Identify which cell holds the provided text, then report its [x, y] central coordinate. 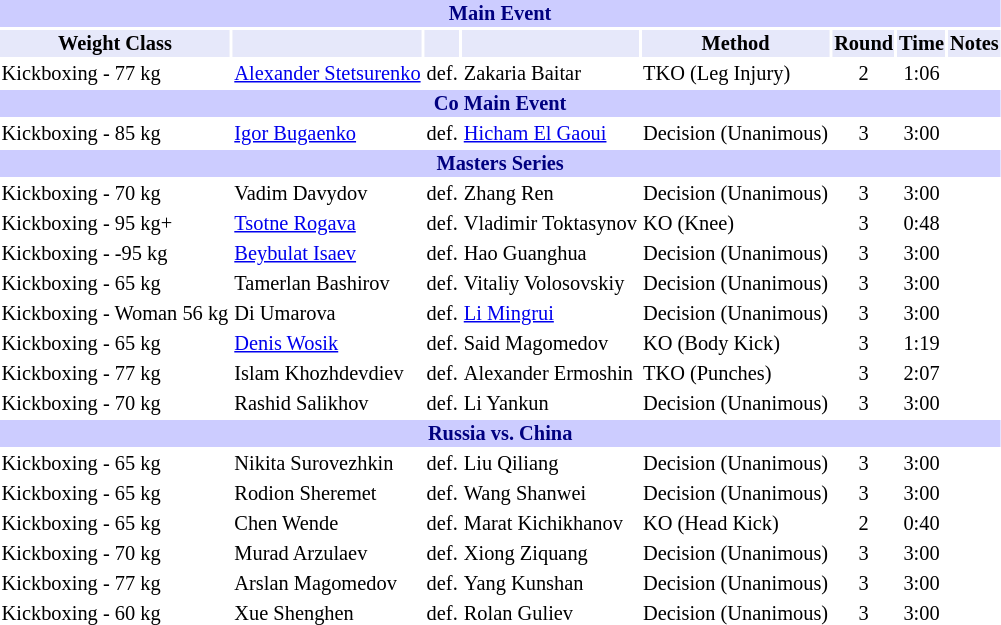
Tamerlan Bashirov [328, 284]
Masters Series [500, 164]
Hicham El Gaoui [550, 134]
Main Event [500, 14]
Russia vs. China [500, 434]
1:06 [922, 74]
TKO (Punches) [735, 374]
Time [922, 44]
Denis Wosik [328, 344]
Yang Kunshan [550, 584]
2:07 [922, 374]
Xiong Ziquang [550, 554]
Islam Khozhdevdiev [328, 374]
Vladimir Toktasynov [550, 224]
KO (Head Kick) [735, 524]
Zhang Ren [550, 194]
Vitaliy Volosovskiy [550, 284]
Kickboxing - 85 kg [115, 134]
Co Main Event [500, 104]
Alexander Stetsurenko [328, 74]
TKO (Leg Injury) [735, 74]
Kickboxing - 95 kg+ [115, 224]
Chen Wende [328, 524]
Marat Kichikhanov [550, 524]
Arslan Magomedov [328, 584]
Alexander Ermoshin [550, 374]
0:48 [922, 224]
Nikita Surovezhkin [328, 464]
1:19 [922, 344]
Rodion Sheremet [328, 494]
Kickboxing - Woman 56 kg [115, 314]
Beybulat Isaev [328, 254]
Kickboxing - -95 kg [115, 254]
Wang Shanwei [550, 494]
Di Umarova [328, 314]
Li Mingrui [550, 314]
Liu Qiliang [550, 464]
Said Magomedov [550, 344]
Round [864, 44]
Method [735, 44]
Zakaria Baitar [550, 74]
Weight Class [115, 44]
Igor Bugaenko [328, 134]
Hao Guanghua [550, 254]
Murad Arzulaev [328, 554]
Rashid Salikhov [328, 404]
Tsotne Rogava [328, 224]
Li Yankun [550, 404]
KO (Knee) [735, 224]
0:40 [922, 524]
Notes [975, 44]
KO (Body Kick) [735, 344]
Vadim Davydov [328, 194]
